Identify which cell holds the provided text, then report its [x, y] central coordinate. 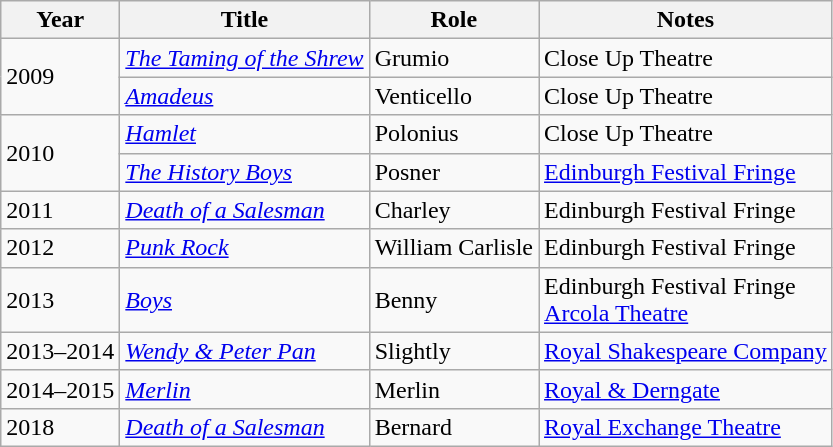
2013–2014 [60, 351]
Role [454, 20]
Wendy & Peter Pan [244, 351]
The History Boys [244, 172]
Venticello [454, 96]
Royal Exchange Theatre [686, 427]
2011 [60, 210]
Edinburgh Festival FringeArcola Theatre [686, 300]
Posner [454, 172]
2012 [60, 248]
2018 [60, 427]
Royal & Derngate [686, 389]
Royal Shakespeare Company [686, 351]
Amadeus [244, 96]
Polonius [454, 134]
Benny [454, 300]
Slightly [454, 351]
2010 [60, 153]
Grumio [454, 58]
2014–2015 [60, 389]
Title [244, 20]
2013 [60, 300]
Notes [686, 20]
2009 [60, 77]
Year [60, 20]
Hamlet [244, 134]
Charley [454, 210]
The Taming of the Shrew [244, 58]
William Carlisle [454, 248]
Punk Rock [244, 248]
Bernard [454, 427]
Boys [244, 300]
